Identify which cell holds the provided text, then report its [X, Y] central coordinate. 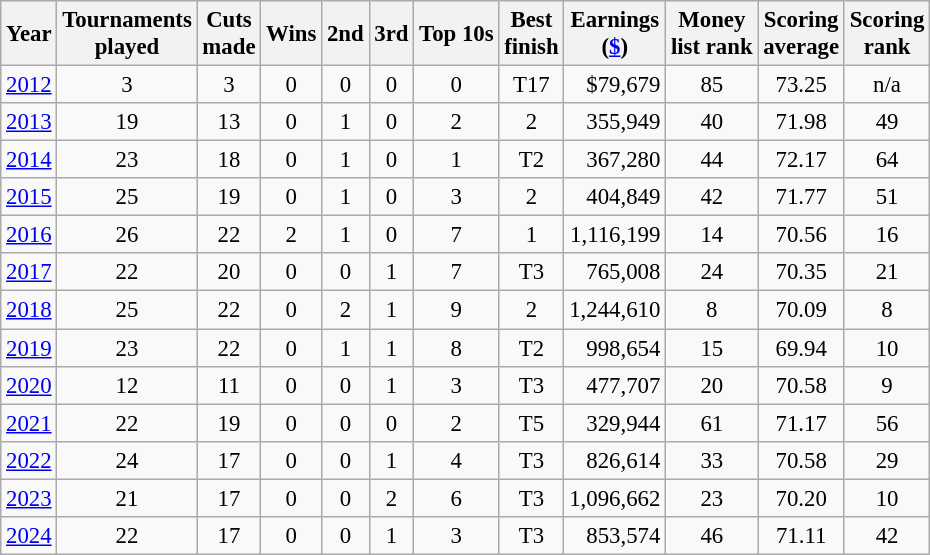
70.09 [802, 310]
2021 [29, 423]
64 [886, 160]
3rd [392, 34]
11 [229, 385]
Scoring average [802, 34]
85 [712, 85]
2017 [29, 273]
71.98 [802, 122]
12 [127, 385]
998,654 [615, 348]
Wins [292, 34]
56 [886, 423]
40 [712, 122]
71.11 [802, 536]
2023 [29, 498]
2013 [29, 122]
1,096,662 [615, 498]
Scoringrank [886, 34]
70.56 [802, 235]
1,116,199 [615, 235]
70.20 [802, 498]
49 [886, 122]
Year [29, 34]
2020 [29, 385]
Top 10s [456, 34]
Tournaments played [127, 34]
14 [712, 235]
Best finish [532, 34]
46 [712, 536]
2024 [29, 536]
Cuts made [229, 34]
329,944 [615, 423]
2014 [29, 160]
2022 [29, 460]
T5 [532, 423]
853,574 [615, 536]
2018 [29, 310]
15 [712, 348]
2nd [346, 34]
2016 [29, 235]
73.25 [802, 85]
Earnings($) [615, 34]
n/a [886, 85]
71.77 [802, 197]
1,244,610 [615, 310]
51 [886, 197]
16 [886, 235]
72.17 [802, 160]
2015 [29, 197]
2019 [29, 348]
33 [712, 460]
29 [886, 460]
18 [229, 160]
71.17 [802, 423]
404,849 [615, 197]
826,614 [615, 460]
69.94 [802, 348]
Money list rank [712, 34]
765,008 [615, 273]
44 [712, 160]
355,949 [615, 122]
6 [456, 498]
$79,679 [615, 85]
4 [456, 460]
70.35 [802, 273]
T17 [532, 85]
26 [127, 235]
13 [229, 122]
477,707 [615, 385]
2012 [29, 85]
367,280 [615, 160]
61 [712, 423]
